Return the [x, y] coordinate for the center point of the cell that contains the specified text.  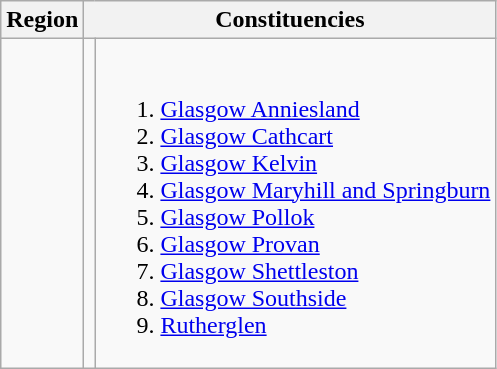
Region [42, 20]
Constituencies [290, 20]
